Search for the cell housing the specified text and yield its [X, Y] center coordinate. 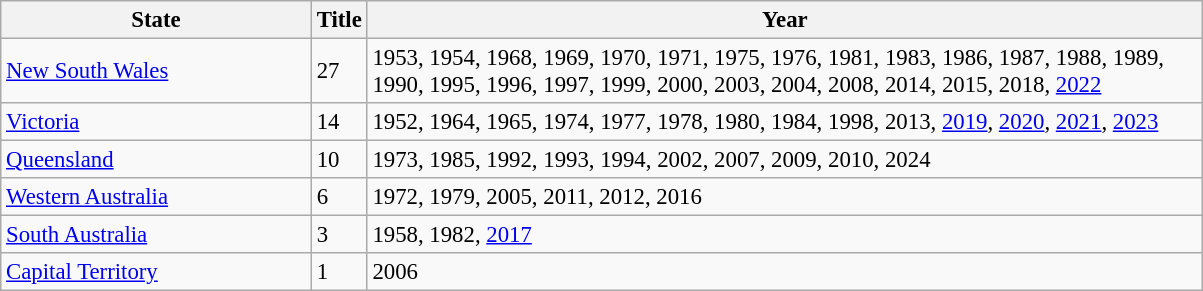
1973, 1985, 1992, 1993, 1994, 2002, 2007, 2009, 2010, 2024 [785, 160]
Year [785, 20]
Title [339, 20]
27 [339, 72]
14 [339, 122]
New South Wales [156, 72]
Victoria [156, 122]
6 [339, 197]
1958, 1982, 2017 [785, 235]
10 [339, 160]
1972, 1979, 2005, 2011, 2012, 2016 [785, 197]
1952, 1964, 1965, 1974, 1977, 1978, 1980, 1984, 1998, 2013, 2019, 2020, 2021, 2023 [785, 122]
Western Australia [156, 197]
3 [339, 235]
South Australia [156, 235]
State [156, 20]
Queensland [156, 160]
